Identify which cell holds the provided text, then report its (x, y) central coordinate. 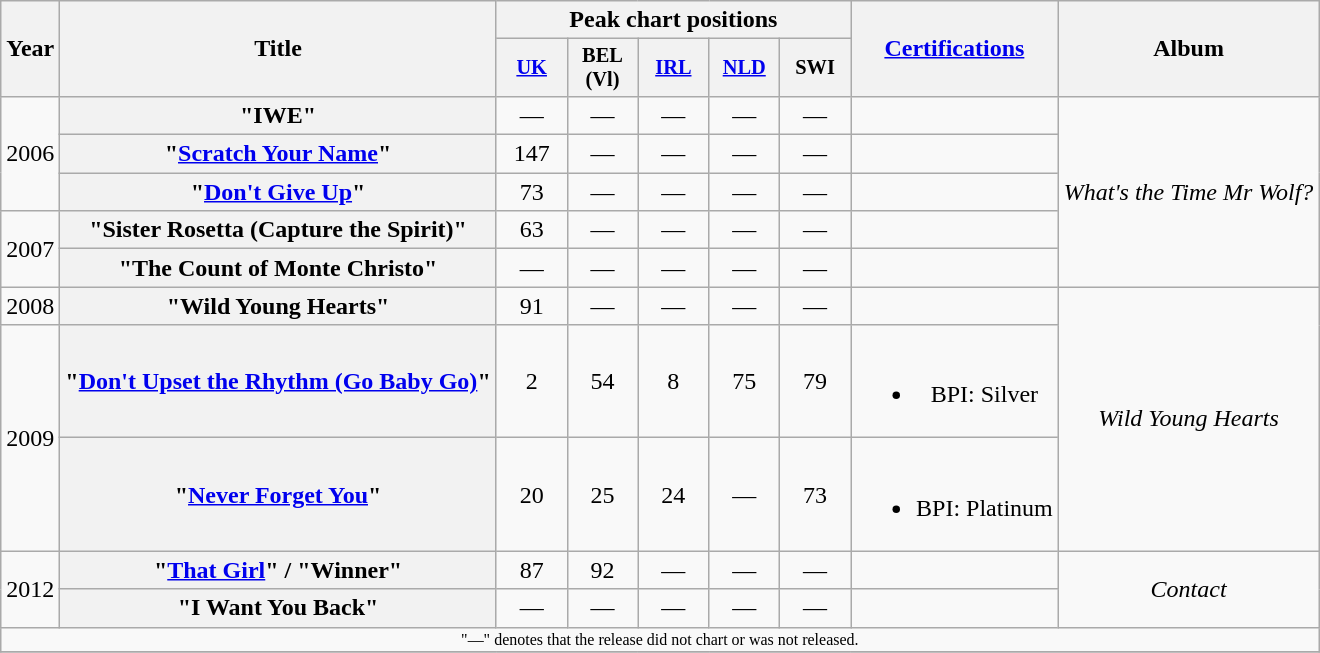
UK (532, 68)
Certifications (954, 49)
Album (1188, 49)
79 (816, 382)
What's the Time Mr Wolf? (1188, 191)
"Scratch Your Name" (278, 154)
2008 (30, 306)
2009 (30, 438)
87 (532, 570)
"Wild Young Hearts" (278, 306)
20 (532, 494)
BPI: Platinum (954, 494)
24 (674, 494)
"Don't Give Up" (278, 192)
Title (278, 49)
75 (744, 382)
BPI: Silver (954, 382)
Contact (1188, 589)
"—" denotes that the release did not chart or was not released. (660, 639)
2012 (30, 589)
"That Girl" / "Winner" (278, 570)
91 (532, 306)
Year (30, 49)
54 (602, 382)
2 (532, 382)
"The Count of Monte Christo" (278, 268)
"IWE" (278, 115)
BEL(Vl) (602, 68)
92 (602, 570)
NLD (744, 68)
2006 (30, 153)
2007 (30, 249)
"Never Forget You" (278, 494)
Wild Young Hearts (1188, 419)
63 (532, 230)
25 (602, 494)
147 (532, 154)
Peak chart positions (673, 20)
8 (674, 382)
IRL (674, 68)
"Don't Upset the Rhythm (Go Baby Go)" (278, 382)
"I Want You Back" (278, 608)
"Sister Rosetta (Capture the Spirit)" (278, 230)
SWI (816, 68)
